Return (X, Y) of the center of cell containing provided text 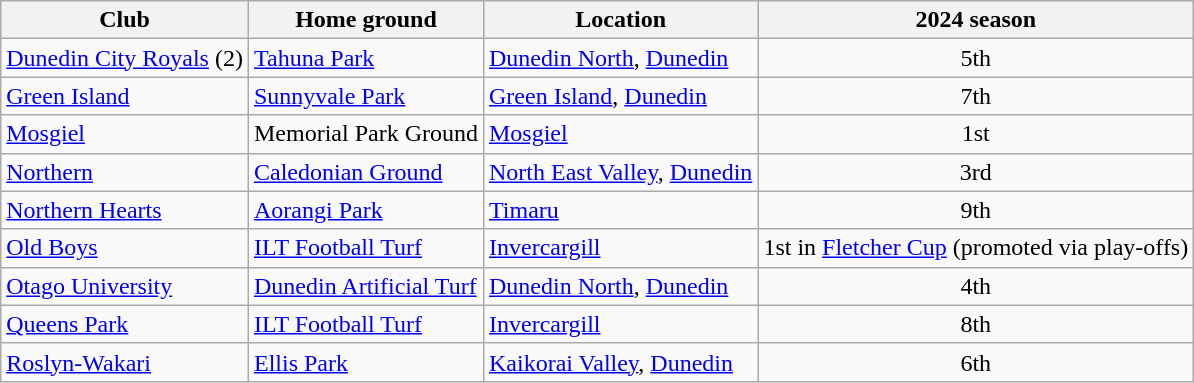
Dunedin Artificial Turf (366, 286)
Home ground (366, 20)
Northern Hearts (125, 210)
9th (976, 210)
1st in Fletcher Cup (promoted via play-offs) (976, 248)
Roslyn-Wakari (125, 362)
Club (125, 20)
Green Island, Dunedin (620, 96)
Location (620, 20)
8th (976, 324)
Timaru (620, 210)
Green Island (125, 96)
4th (976, 286)
Aorangi Park (366, 210)
Caledonian Ground (366, 172)
Queens Park (125, 324)
Memorial Park Ground (366, 134)
Ellis Park (366, 362)
North East Valley, Dunedin (620, 172)
7th (976, 96)
Kaikorai Valley, Dunedin (620, 362)
1st (976, 134)
6th (976, 362)
Otago University (125, 286)
5th (976, 58)
Old Boys (125, 248)
2024 season (976, 20)
Sunnyvale Park (366, 96)
Dunedin City Royals (2) (125, 58)
Tahuna Park (366, 58)
3rd (976, 172)
Northern (125, 172)
